Provide the [X, Y] coordinate of the cell's center where the given text is located.  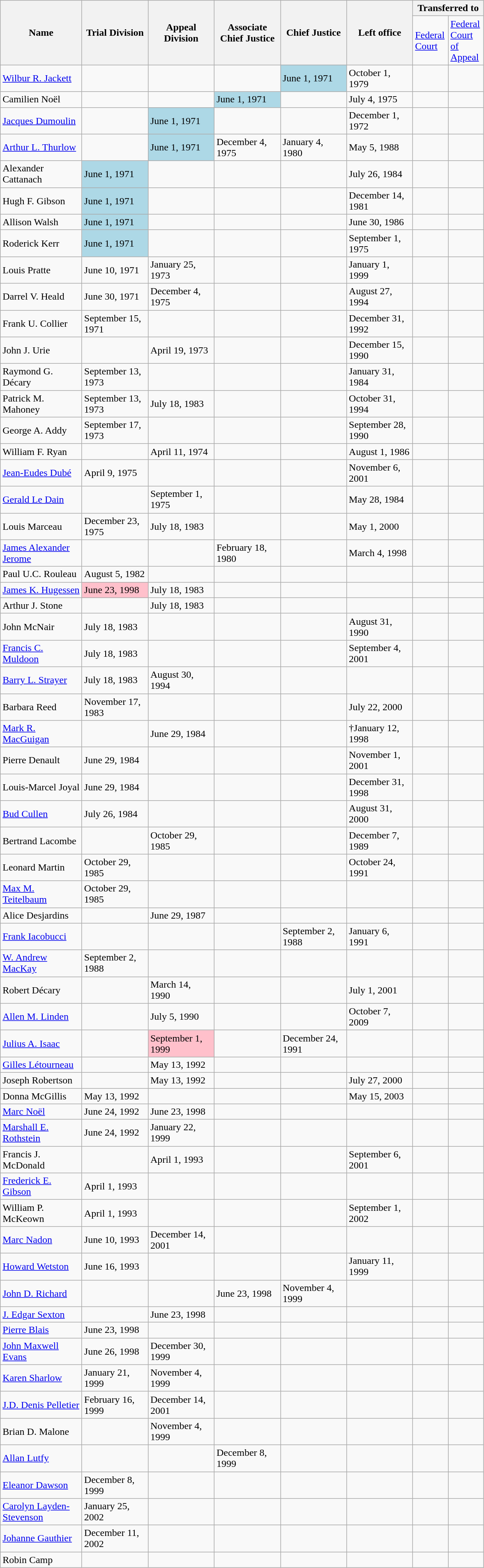
November 1, 2001 [380, 760]
Howard Wetston [41, 1267]
Francis J. McDonald [41, 1160]
January 1, 1999 [380, 270]
August 31, 2000 [380, 814]
Leonard Martin [41, 867]
Marc Noël [41, 1112]
Left office [380, 33]
†January 12, 1998 [380, 734]
March 14, 1990 [181, 990]
December 23, 1975 [115, 526]
Hugh F. Gibson [41, 201]
W. Andrew MacKay [41, 963]
Max M. Teitelbaum [41, 894]
Robert Décary [41, 990]
June 30, 1986 [380, 222]
Marshall E. Rothstein [41, 1133]
Allan Lutfy [41, 1458]
April 11, 1974 [181, 452]
March 4, 1998 [380, 553]
Jean-Eudes Dubé [41, 473]
August 5, 1982 [115, 574]
James Alexander Jerome [41, 553]
Jacques Dumoulin [41, 121]
Arthur J. Stone [41, 605]
December 24, 1991 [313, 1043]
July 1, 2001 [380, 990]
September 17, 1973 [115, 431]
Paul U.C. Rouleau [41, 574]
September 15, 1971 [115, 323]
June 16, 1993 [115, 1267]
February 16, 1999 [115, 1405]
Roderick Kerr [41, 243]
April 19, 1973 [181, 350]
Chief Justice [313, 33]
Mark R. MacGuigan [41, 734]
December 7, 1989 [380, 841]
June 30, 1971 [115, 297]
December 15, 1990 [380, 350]
Pierre Denault [41, 760]
June 26, 1998 [115, 1351]
December 31, 1992 [380, 323]
Trial Division [115, 33]
Alexander Cattanach [41, 174]
November 17, 1983 [115, 707]
August 27, 1994 [380, 297]
Camilien Noël [41, 99]
January 25, 1973 [181, 270]
John D. Richard [41, 1293]
Frederick E. Gibson [41, 1186]
Carolyn Layden-Stevenson [41, 1512]
Johanne Gauthier [41, 1539]
Brian D. Malone [41, 1431]
Patrick M. Mahoney [41, 404]
Gerald Le Dain [41, 500]
J.D. Denis Pelletier [41, 1405]
December 31, 1998 [380, 787]
Julius A. Isaac [41, 1043]
January 11, 1999 [380, 1267]
Bud Cullen [41, 814]
May 1, 2000 [380, 526]
Louis-Marcel Joyal [41, 787]
January 4, 1980 [313, 147]
July 4, 1975 [380, 99]
December 11, 2002 [115, 1539]
Allison Walsh [41, 222]
Pierre Blais [41, 1330]
October 1, 1979 [380, 78]
Karen Sharlow [41, 1378]
June 10, 1993 [115, 1240]
Name [41, 33]
Barry L. Strayer [41, 680]
Louis Pratte [41, 270]
James K. Hugessen [41, 590]
September 1, 2002 [380, 1213]
William P. McKeown [41, 1213]
Marc Nadon [41, 1240]
November 6, 2001 [380, 473]
Frank U. Collier [41, 323]
Robin Camp [41, 1560]
Associate Chief Justice [247, 33]
John Maxwell Evans [41, 1351]
February 18, 1980 [247, 553]
George A. Addy [41, 431]
August 1, 1986 [380, 452]
Eleanor Dawson [41, 1485]
Alice Desjardins [41, 915]
July 27, 2000 [380, 1080]
December 30, 1999 [181, 1351]
Bertrand Lacombe [41, 841]
Arthur L. Thurlow [41, 147]
Frank Iacobucci [41, 936]
December 1, 1972 [380, 121]
July 5, 1990 [181, 1017]
October 31, 1994 [380, 404]
September 28, 1990 [380, 431]
April 9, 1975 [115, 473]
Transferred to [448, 8]
John J. Urie [41, 350]
January 31, 1984 [380, 377]
May 15, 2003 [380, 1096]
Francis C. Muldoon [41, 654]
Appeal Division [181, 33]
J. Edgar Sexton [41, 1314]
August 30, 1994 [181, 680]
September 6, 2001 [380, 1160]
August 31, 1990 [380, 626]
December 14, 1981 [380, 201]
Joseph Robertson [41, 1080]
October 7, 2009 [380, 1017]
John McNair [41, 626]
Allen M. Linden [41, 1017]
January 22, 1999 [181, 1133]
June 29, 1987 [181, 915]
September 1, 1999 [181, 1043]
September 4, 2001 [380, 654]
January 21, 1999 [115, 1378]
May 5, 1988 [380, 147]
Darrel V. Heald [41, 297]
Louis Marceau [41, 526]
Federal Court of Appeal [466, 40]
January 25, 2002 [115, 1512]
July 22, 2000 [380, 707]
Donna McGillis [41, 1096]
May 28, 1984 [380, 500]
January 6, 1991 [380, 936]
October 24, 1991 [380, 867]
Federal Court [431, 40]
Raymond G. Décary [41, 377]
William F. Ryan [41, 452]
Wilbur R. Jackett [41, 78]
Barbara Reed [41, 707]
June 10, 1971 [115, 270]
Gilles Létourneau [41, 1065]
